Pinpoint the cell where the given text exists, returning its (x, y) midpoint coordinate. 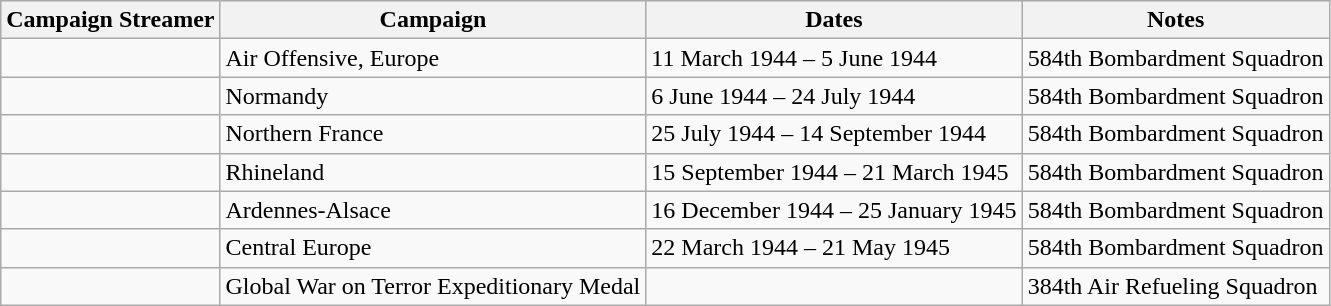
16 December 1944 – 25 January 1945 (834, 210)
11 March 1944 – 5 June 1944 (834, 58)
Rhineland (433, 172)
Global War on Terror Expeditionary Medal (433, 286)
6 June 1944 – 24 July 1944 (834, 96)
25 July 1944 – 14 September 1944 (834, 134)
Air Offensive, Europe (433, 58)
Normandy (433, 96)
Ardennes-Alsace (433, 210)
22 March 1944 – 21 May 1945 (834, 248)
Dates (834, 20)
Central Europe (433, 248)
Campaign Streamer (110, 20)
Notes (1176, 20)
Northern France (433, 134)
Campaign (433, 20)
384th Air Refueling Squadron (1176, 286)
15 September 1944 – 21 March 1945 (834, 172)
